Find where the given text appears and provide that cell's center as [x, y] coordinate. 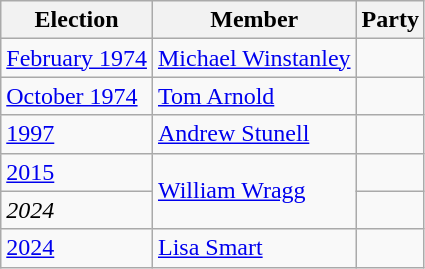
Member [254, 20]
William Wragg [254, 191]
Michael Winstanley [254, 58]
1997 [77, 134]
Tom Arnold [254, 96]
October 1974 [77, 96]
Lisa Smart [254, 248]
Andrew Stunell [254, 134]
February 1974 [77, 58]
2015 [77, 172]
Election [77, 20]
Party [390, 20]
